From the cell containing the given text, extract its center point as [X, Y] coordinate. 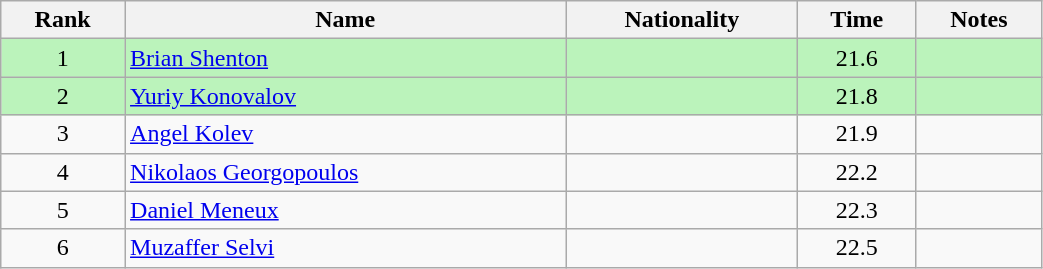
Notes [979, 20]
21.8 [857, 96]
21.6 [857, 58]
1 [63, 58]
Brian Shenton [346, 58]
4 [63, 172]
21.9 [857, 134]
Nationality [682, 20]
Daniel Meneux [346, 210]
6 [63, 248]
Muzaffer Selvi [346, 248]
5 [63, 210]
Yuriy Konovalov [346, 96]
Angel Kolev [346, 134]
22.5 [857, 248]
Rank [63, 20]
2 [63, 96]
22.2 [857, 172]
3 [63, 134]
Nikolaos Georgopoulos [346, 172]
Name [346, 20]
22.3 [857, 210]
Time [857, 20]
